For the text-containing cell, return its midpoint in [X, Y] coordinate format. 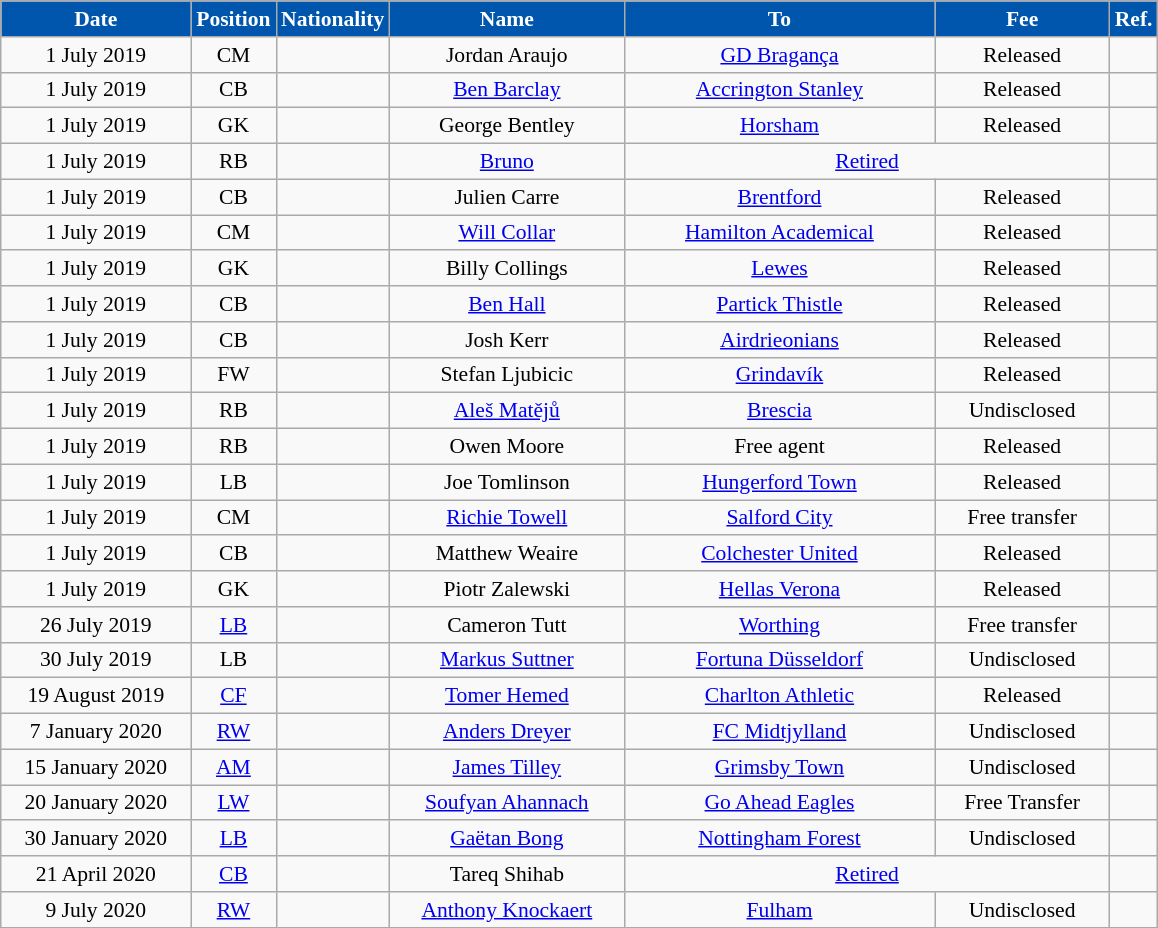
Anthony Knockaert [506, 910]
Fulham [779, 910]
Billy Collings [506, 269]
Colchester United [779, 554]
Date [96, 19]
15 January 2020 [96, 767]
FC Midtjylland [779, 732]
Hamilton Academical [779, 233]
21 April 2020 [96, 874]
AM [234, 767]
Lewes [779, 269]
Fortuna Düsseldorf [779, 660]
Owen Moore [506, 447]
Josh Kerr [506, 340]
Hellas Verona [779, 589]
30 January 2020 [96, 839]
Position [234, 19]
CF [234, 696]
Will Collar [506, 233]
Free agent [779, 447]
Soufyan Ahannach [506, 803]
9 July 2020 [96, 910]
Markus Suttner [506, 660]
Ben Hall [506, 304]
Jordan Araujo [506, 55]
Aleš Matějů [506, 411]
Cameron Tutt [506, 625]
Name [506, 19]
Grimsby Town [779, 767]
LW [234, 803]
Stefan Ljubicic [506, 375]
GD Bragança [779, 55]
Ref. [1134, 19]
20 January 2020 [96, 803]
Tomer Hemed [506, 696]
To [779, 19]
James Tilley [506, 767]
Partick Thistle [779, 304]
19 August 2019 [96, 696]
Ben Barclay [506, 90]
Tareq Shihab [506, 874]
Anders Dreyer [506, 732]
Salford City [779, 518]
Fee [1022, 19]
Bruno [506, 162]
Nottingham Forest [779, 839]
Joe Tomlinson [506, 482]
7 January 2020 [96, 732]
Worthing [779, 625]
Horsham [779, 126]
Gaëtan Bong [506, 839]
26 July 2019 [96, 625]
Brescia [779, 411]
George Bentley [506, 126]
FW [234, 375]
30 July 2019 [96, 660]
Richie Towell [506, 518]
Grindavík [779, 375]
Matthew Weaire [506, 554]
Accrington Stanley [779, 90]
Nationality [332, 19]
Brentford [779, 197]
Airdrieonians [779, 340]
Free Transfer [1022, 803]
Piotr Zalewski [506, 589]
Charlton Athletic [779, 696]
Hungerford Town [779, 482]
Julien Carre [506, 197]
Go Ahead Eagles [779, 803]
